For the text-containing cell, return its midpoint in [x, y] coordinate format. 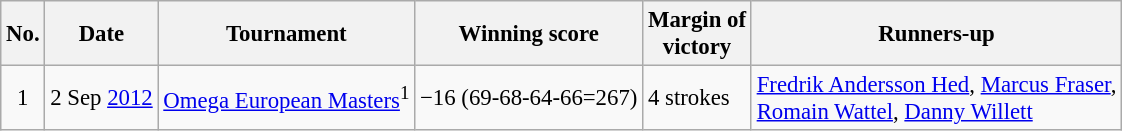
1 [23, 98]
Fredrik Andersson Hed, Marcus Fraser, Romain Wattel, Danny Willett [936, 98]
Margin ofvictory [698, 34]
Omega European Masters1 [286, 98]
4 strokes [698, 98]
2 Sep 2012 [102, 98]
Date [102, 34]
Tournament [286, 34]
−16 (69-68-64-66=267) [529, 98]
Winning score [529, 34]
Runners-up [936, 34]
No. [23, 34]
